Capture the cell that displays the provided text and extract its (x, y) central coordinate. 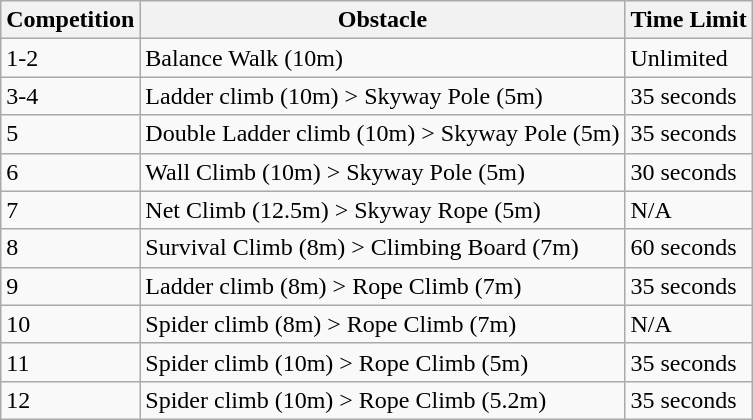
Unlimited (688, 58)
Competition (70, 20)
9 (70, 286)
Balance Walk (10m) (382, 58)
Spider climb (8m) > Rope Climb (7m) (382, 324)
12 (70, 400)
3-4 (70, 96)
Obstacle (382, 20)
60 seconds (688, 248)
Double Ladder climb (10m) > Skyway Pole (5m) (382, 134)
Ladder climb (10m) > Skyway Pole (5m) (382, 96)
Survival Climb (8m) > Climbing Board (7m) (382, 248)
8 (70, 248)
30 seconds (688, 172)
10 (70, 324)
1-2 (70, 58)
Wall Climb (10m) > Skyway Pole (5m) (382, 172)
Spider climb (10m) > Rope Climb (5m) (382, 362)
7 (70, 210)
Net Climb (12.5m) > Skyway Rope (5m) (382, 210)
Ladder climb (8m) > Rope Climb (7m) (382, 286)
11 (70, 362)
5 (70, 134)
Time Limit (688, 20)
6 (70, 172)
Spider climb (10m) > Rope Climb (5.2m) (382, 400)
